Return the (X, Y) coordinate for the center point of the cell that contains the specified text.  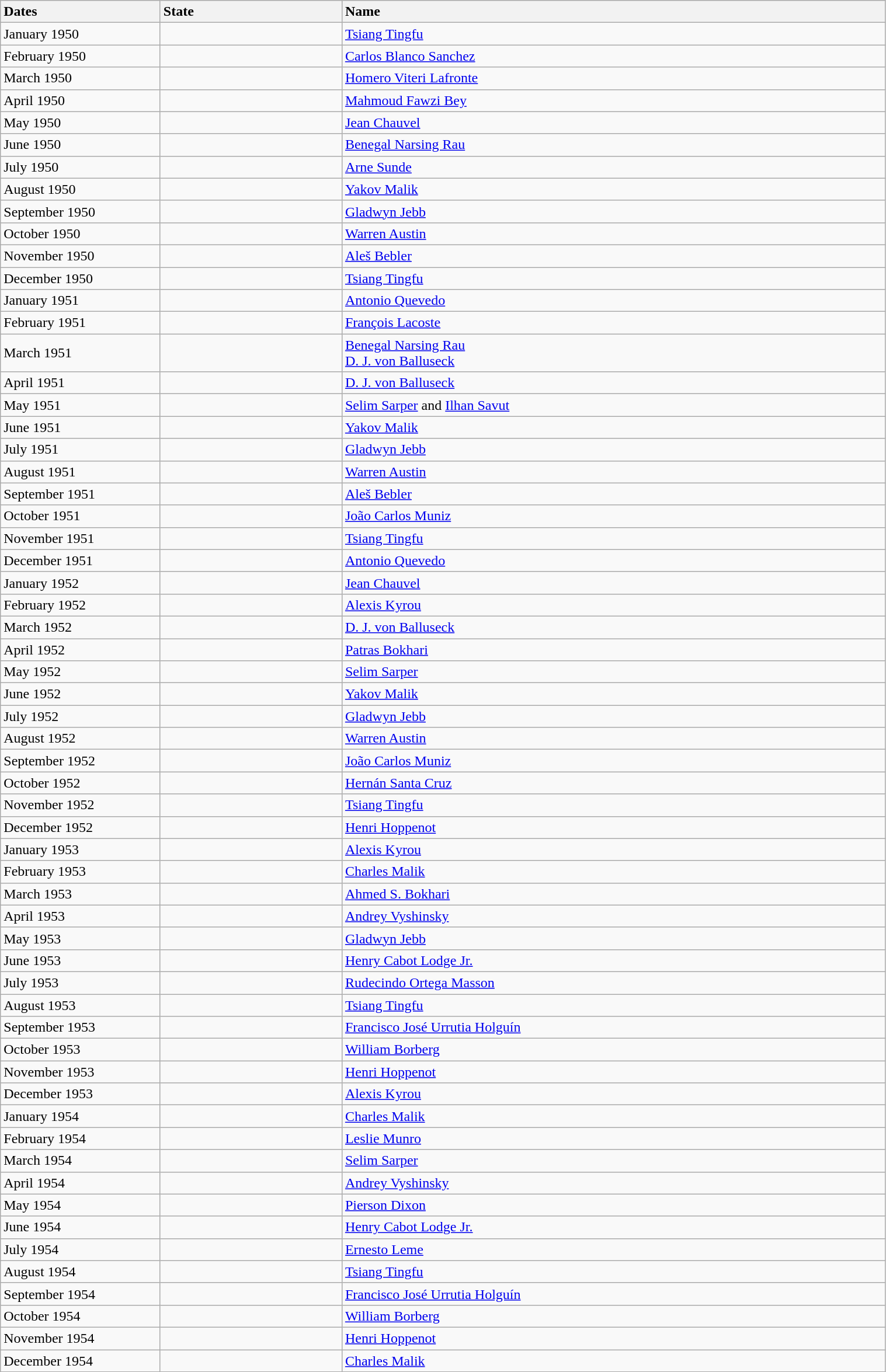
October 1950 (81, 234)
February 1952 (81, 605)
April 1954 (81, 1183)
July 1952 (81, 716)
November 1953 (81, 1072)
April 1953 (81, 916)
Pierson Dixon (613, 1205)
June 1953 (81, 960)
January 1952 (81, 583)
January 1950 (81, 34)
June 1951 (81, 427)
Mahmoud Fawzi Bey (613, 100)
Dates (81, 12)
September 1954 (81, 1294)
April 1951 (81, 383)
July 1951 (81, 450)
March 1951 (81, 353)
March 1953 (81, 894)
Rudecindo Ortega Masson (613, 983)
April 1950 (81, 100)
May 1954 (81, 1205)
State (251, 12)
February 1953 (81, 872)
Name (613, 12)
June 1954 (81, 1227)
Hernán Santa Cruz (613, 783)
February 1950 (81, 56)
August 1952 (81, 739)
October 1953 (81, 1050)
October 1954 (81, 1316)
March 1954 (81, 1161)
August 1953 (81, 1005)
François Lacoste (613, 323)
August 1950 (81, 189)
December 1954 (81, 1361)
Leslie Munro (613, 1138)
September 1953 (81, 1028)
December 1953 (81, 1094)
November 1954 (81, 1338)
July 1954 (81, 1249)
Selim Sarper and Ilhan Savut (613, 405)
August 1954 (81, 1272)
September 1952 (81, 761)
January 1954 (81, 1116)
December 1952 (81, 827)
January 1953 (81, 849)
August 1951 (81, 472)
Arne Sunde (613, 167)
December 1951 (81, 560)
November 1951 (81, 538)
December 1950 (81, 278)
February 1954 (81, 1138)
Benegal Narsing Rau (613, 145)
September 1951 (81, 494)
July 1953 (81, 983)
Homero Viteri Lafronte (613, 78)
October 1951 (81, 516)
May 1950 (81, 123)
Carlos Blanco Sanchez (613, 56)
February 1951 (81, 323)
Ernesto Leme (613, 1249)
Patras Bokhari (613, 650)
October 1952 (81, 783)
May 1952 (81, 672)
March 1952 (81, 627)
July 1950 (81, 167)
November 1950 (81, 256)
March 1950 (81, 78)
April 1952 (81, 650)
June 1952 (81, 694)
May 1953 (81, 938)
November 1952 (81, 805)
June 1950 (81, 145)
May 1951 (81, 405)
January 1951 (81, 301)
Benegal Narsing RauD. J. von Balluseck (613, 353)
September 1950 (81, 211)
Ahmed S. Bokhari (613, 894)
